Determine the (x, y) coordinate at the center of the cell enclosing the given text.  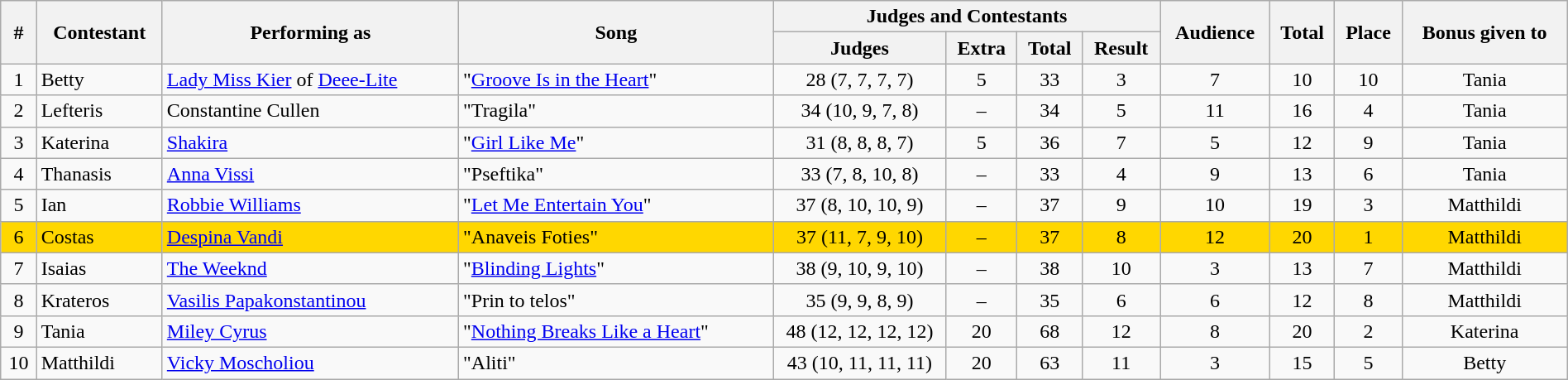
Contestant (99, 32)
38 (9, 10, 9, 10) (859, 268)
Constantine Cullen (310, 111)
33 (7, 8, 10, 8) (859, 174)
Robbie Williams (310, 205)
"Let Me Entertain You" (615, 205)
"Tragila" (615, 111)
Krateros (99, 300)
Bonus given to (1484, 32)
Isaias (99, 268)
Extra (982, 48)
"Pseftika" (615, 174)
Anna Vissi (310, 174)
31 (8, 8, 8, 7) (859, 142)
Despina Vandi (310, 237)
35 (9, 9, 8, 9) (859, 300)
68 (1050, 331)
Result (1121, 48)
15 (1302, 363)
Song (615, 32)
37 (11, 7, 9, 10) (859, 237)
"Blinding Lights" (615, 268)
43 (10, 11, 11, 11) (859, 363)
63 (1050, 363)
# (18, 32)
Vicky Moscholiou (310, 363)
"Aliti" (615, 363)
Lady Miss Kier of Deee-Lite (310, 79)
Audience (1215, 32)
Judges and Contestants (967, 17)
Lefteris (99, 111)
16 (1302, 111)
Judges (859, 48)
Place (1368, 32)
Miley Cyrus (310, 331)
Performing as (310, 32)
"Girl Like Me" (615, 142)
36 (1050, 142)
"Anaveis Foties" (615, 237)
Costas (99, 237)
35 (1050, 300)
48 (12, 12, 12, 12) (859, 331)
Ian (99, 205)
Shakira (310, 142)
19 (1302, 205)
34 (1050, 111)
"Groove Is in the Heart" (615, 79)
28 (7, 7, 7, 7) (859, 79)
"Prin to telos" (615, 300)
The Weeknd (310, 268)
Vasilis Papakonstantinou (310, 300)
"Nothing Breaks Like a Heart" (615, 331)
34 (10, 9, 7, 8) (859, 111)
38 (1050, 268)
Thanasis (99, 174)
37 (8, 10, 10, 9) (859, 205)
